Find where the given text appears and provide that cell's center as [x, y] coordinate. 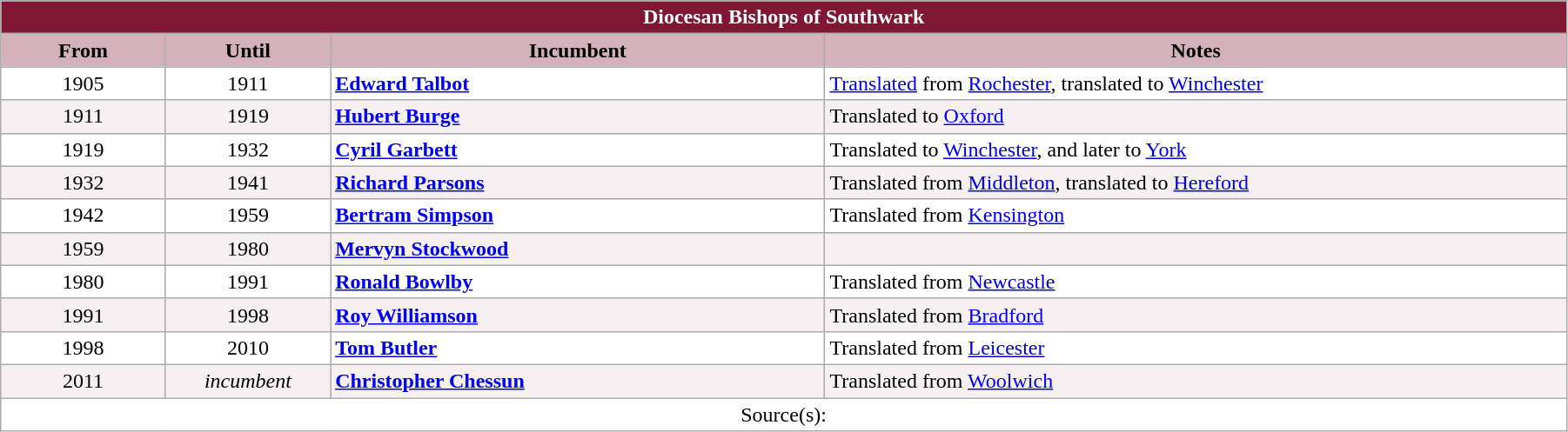
1905 [84, 83]
Source(s): [784, 415]
Translated from Middleton, translated to Hereford [1196, 183]
Incumbent [578, 50]
1942 [84, 216]
Bertram Simpson [578, 216]
Ronald Bowlby [578, 282]
2011 [84, 381]
Richard Parsons [578, 183]
incumbent [247, 381]
Translated from Leicester [1196, 348]
Translated from Newcastle [1196, 282]
Mervyn Stockwood [578, 249]
From [84, 50]
Roy Williamson [578, 315]
2010 [247, 348]
Edward Talbot [578, 83]
Notes [1196, 50]
Hubert Burge [578, 116]
Translated from Woolwich [1196, 381]
Translated from Kensington [1196, 216]
Translated to Oxford [1196, 116]
Until [247, 50]
1941 [247, 183]
Translated from Rochester, translated to Winchester [1196, 83]
Tom Butler [578, 348]
Translated to Winchester, and later to York [1196, 150]
Christopher Chessun [578, 381]
Diocesan Bishops of Southwark [784, 17]
Translated from Bradford [1196, 315]
Cyril Garbett [578, 150]
